Find where the given text appears and provide that cell's center as [X, Y] coordinate. 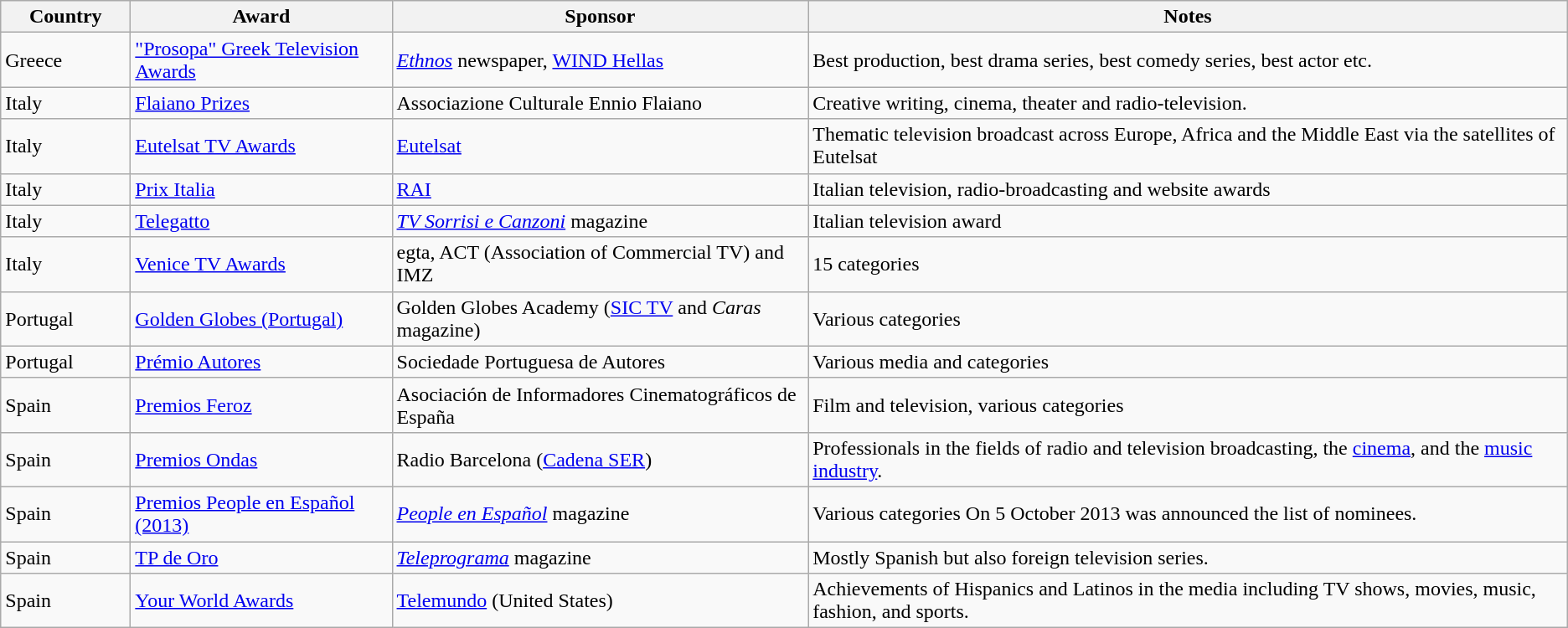
TP de Oro [261, 557]
Thematic television broadcast across Europe, Africa and the Middle East via the satellites of Eutelsat [1188, 146]
Radio Barcelona (Cadena SER) [600, 459]
Sponsor [600, 17]
Teleprograma magazine [600, 557]
Premios Feroz [261, 405]
Various categories On 5 October 2013 was announced the list of nominees. [1188, 514]
Various categories [1188, 318]
Achievements of Hispanics and Latinos in the media including TV shows, movies, music, fashion, and sports. [1188, 601]
Various media and categories [1188, 362]
Ethnos newspaper, WIND Hellas [600, 60]
Creative writing, cinema, theater and radio-television. [1188, 103]
Sociedade Portuguesa de Autores [600, 362]
Premios Ondas [261, 459]
Film and television, various categories [1188, 405]
Golden Globes (Portugal) [261, 318]
Venice TV Awards [261, 265]
Telegatto [261, 221]
TV Sorrisi e Canzoni magazine [600, 221]
egta, ACT (Association of Commercial TV) and IMZ [600, 265]
Golden Globes Academy (SIC TV and Caras magazine) [600, 318]
Premios People en Español (2013) [261, 514]
Flaiano Prizes [261, 103]
Award [261, 17]
Greece [65, 60]
Best production, best drama series, best comedy series, best actor etc. [1188, 60]
Eutelsat [600, 146]
RAI [600, 189]
Telemundo (United States) [600, 601]
Country [65, 17]
Italian television, radio-broadcasting and website awards [1188, 189]
Associazione Culturale Ennio Flaiano [600, 103]
Notes [1188, 17]
Professionals in the fields of radio and television broadcasting, the cinema, and the music industry. [1188, 459]
15 categories [1188, 265]
Mostly Spanish but also foreign television series. [1188, 557]
Asociación de Informadores Cinematográficos de España [600, 405]
Eutelsat TV Awards [261, 146]
Italian television award [1188, 221]
People en Español magazine [600, 514]
Your World Awards [261, 601]
Prémio Autores [261, 362]
"Prosopa" Greek Television Awards [261, 60]
Prix Italia [261, 189]
